Identify which cell holds the provided text, then report its [x, y] central coordinate. 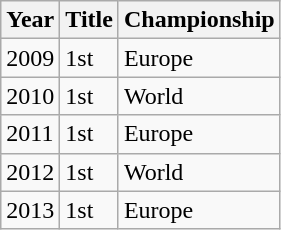
Year [30, 20]
Championship [199, 20]
2012 [30, 172]
2011 [30, 134]
Title [90, 20]
2013 [30, 210]
2009 [30, 58]
2010 [30, 96]
